For the text-containing cell, return its midpoint in (X, Y) coordinate format. 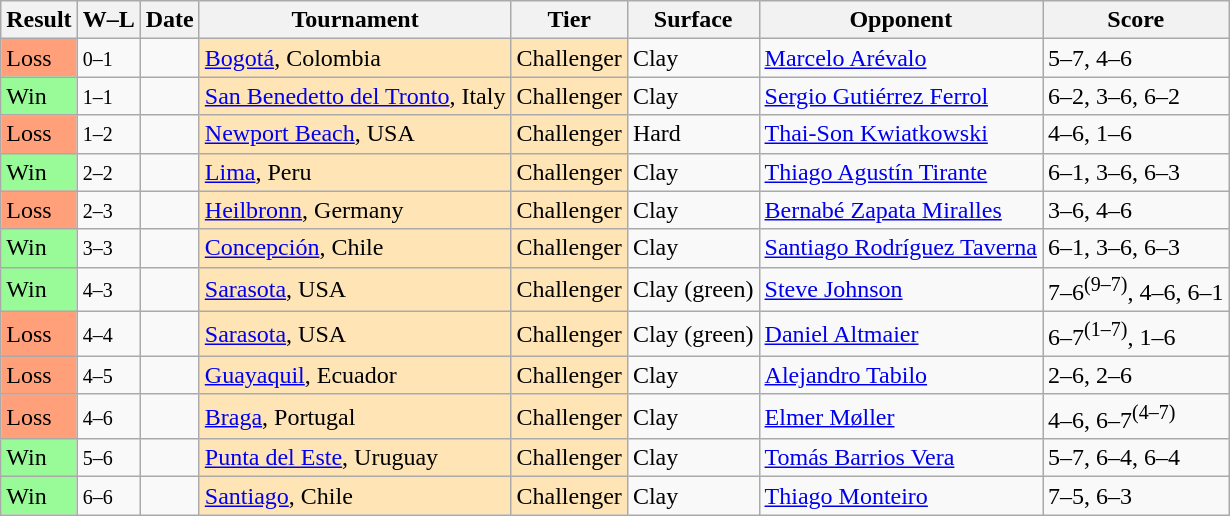
3–6, 4–6 (1136, 210)
3–3 (108, 248)
Score (1136, 20)
Bogotá, Colombia (355, 58)
Alejandro Tabilo (901, 375)
Thiago Agustín Tirante (901, 172)
5–7, 6–4, 6–4 (1136, 458)
4–4 (108, 334)
5–7, 4–6 (1136, 58)
4–6, 6–7(4–7) (1136, 416)
Sergio Gutiérrez Ferrol (901, 96)
6–7(1–7), 1–6 (1136, 334)
Bernabé Zapata Miralles (901, 210)
4–5 (108, 375)
6–6 (108, 496)
0–1 (108, 58)
1–2 (108, 134)
Punta del Este, Uruguay (355, 458)
2–6, 2–6 (1136, 375)
Lima, Peru (355, 172)
Opponent (901, 20)
Concepción, Chile (355, 248)
Daniel Altmaier (901, 334)
Tournament (355, 20)
1–1 (108, 96)
Guayaquil, Ecuador (355, 375)
Thiago Monteiro (901, 496)
4–6 (108, 416)
W–L (108, 20)
Thai-Son Kwiatkowski (901, 134)
2–3 (108, 210)
Steve Johnson (901, 290)
Heilbronn, Germany (355, 210)
Tier (569, 20)
Date (170, 20)
Hard (693, 134)
Marcelo Arévalo (901, 58)
2–2 (108, 172)
7–6(9–7), 4–6, 6–1 (1136, 290)
Braga, Portugal (355, 416)
Santiago, Chile (355, 496)
Elmer Møller (901, 416)
6–2, 3–6, 6–2 (1136, 96)
5–6 (108, 458)
Result (39, 20)
7–5, 6–3 (1136, 496)
Santiago Rodríguez Taverna (901, 248)
Tomás Barrios Vera (901, 458)
Surface (693, 20)
4–6, 1–6 (1136, 134)
Newport Beach, USA (355, 134)
4–3 (108, 290)
San Benedetto del Tronto, Italy (355, 96)
